Return [X, Y] of the center of cell containing provided text 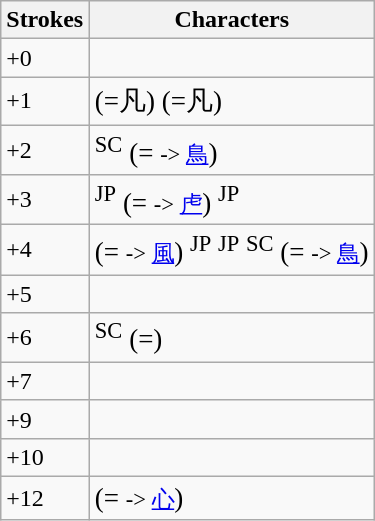
Strokes [45, 20]
Characters [232, 20]
+6 [45, 338]
+2 [45, 150]
+1 [45, 101]
+0 [45, 58]
JP (= -> 虍) JP [232, 200]
SC (=) [232, 338]
+3 [45, 200]
(= -> 心) [232, 499]
SC (= -> 鳥) [232, 150]
+10 [45, 457]
(= -> 風) JP JP SC (= -> 鳥) [232, 250]
+12 [45, 499]
+7 [45, 381]
+4 [45, 250]
(=凡) (=凡) [232, 101]
+9 [45, 419]
+5 [45, 293]
